From the cell containing the given text, extract its center point as (X, Y) coordinate. 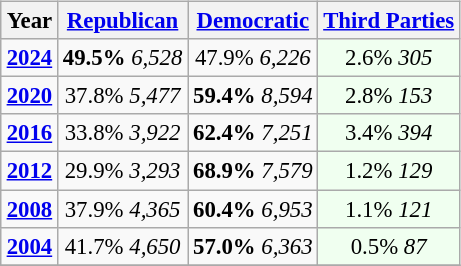
2008 (29, 209)
2012 (29, 171)
2.8% 153 (389, 96)
3.4% 394 (389, 133)
37.8% 5,477 (122, 96)
Republican (122, 21)
2020 (29, 96)
47.9% 6,226 (253, 58)
60.4% 6,953 (253, 209)
Third Parties (389, 21)
33.8% 3,922 (122, 133)
49.5% 6,528 (122, 58)
29.9% 3,293 (122, 171)
62.4% 7,251 (253, 133)
2016 (29, 133)
2.6% 305 (389, 58)
41.7% 4,650 (122, 246)
0.5% 87 (389, 246)
2024 (29, 58)
2004 (29, 246)
Year (29, 21)
37.9% 4,365 (122, 209)
59.4% 8,594 (253, 96)
1.1% 121 (389, 209)
57.0% 6,363 (253, 246)
1.2% 129 (389, 171)
Democratic (253, 21)
68.9% 7,579 (253, 171)
